Return [x, y] of the center of cell containing provided text 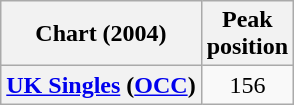
156 [247, 85]
UK Singles (OCC) [101, 85]
Peakposition [247, 34]
Chart (2004) [101, 34]
